Output the (x, y) coordinate of the center of the cell containing the given text.  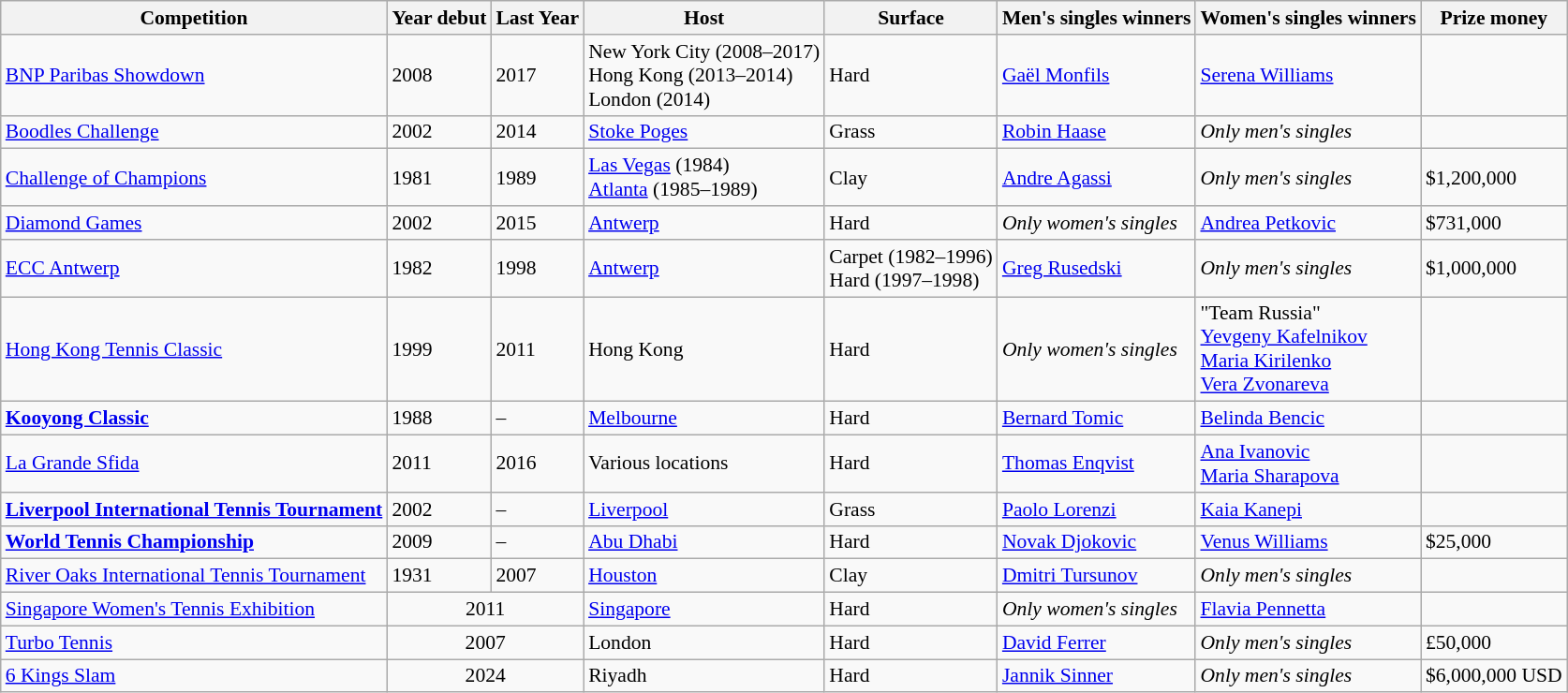
La Grande Sfida (195, 464)
$1,000,000 (1494, 268)
2008 (438, 75)
Hong Kong Tennis Classic (195, 349)
ECC Antwerp (195, 268)
Dmitri Tursunov (1097, 576)
BNP Paribas Showdown (195, 75)
Diamond Games (195, 223)
1989 (538, 178)
Prize money (1494, 18)
Hong Kong (704, 349)
Melbourne (704, 419)
Robin Haase (1097, 132)
2017 (538, 75)
Gaël Monfils (1097, 75)
Riyadh (704, 676)
2016 (538, 464)
River Oaks International Tennis Tournament (195, 576)
Surface (910, 18)
Belinda Bencic (1308, 419)
Thomas Enqvist (1097, 464)
Carpet (1982–1996) Hard (1997–1998) (910, 268)
$6,000,000 USD (1494, 676)
Singapore (704, 610)
Singapore Women's Tennis Exhibition (195, 610)
Liverpool International Tennis Tournament (195, 509)
Stoke Poges (704, 132)
Competition (195, 18)
New York City (2008–2017) Hong Kong (2013–2014) London (2014) (704, 75)
2015 (538, 223)
1988 (438, 419)
Paolo Lorenzi (1097, 509)
Host (704, 18)
Men's singles winners (1097, 18)
Houston (704, 576)
$731,000 (1494, 223)
Liverpool (704, 509)
$1,200,000 (1494, 178)
London (704, 642)
Bernard Tomic (1097, 419)
6 Kings Slam (195, 676)
$25,000 (1494, 542)
1998 (538, 268)
Ana Ivanovic Maria Sharapova (1308, 464)
David Ferrer (1097, 642)
World Tennis Championship (195, 542)
Flavia Pennetta (1308, 610)
Kooyong Classic (195, 419)
Year debut (438, 18)
2014 (538, 132)
£50,000 (1494, 642)
Venus Williams (1308, 542)
Serena Williams (1308, 75)
Women's singles winners (1308, 18)
Turbo Tennis (195, 642)
Las Vegas (1984) Atlanta (1985–1989) (704, 178)
Jannik Sinner (1097, 676)
Various locations (704, 464)
Andre Agassi (1097, 178)
Greg Rusedski (1097, 268)
Kaia Kanepi (1308, 509)
Challenge of Champions (195, 178)
Abu Dhabi (704, 542)
Andrea Petkovic (1308, 223)
Last Year (538, 18)
1981 (438, 178)
1982 (438, 268)
Boodles Challenge (195, 132)
2024 (485, 676)
Novak Djokovic (1097, 542)
2009 (438, 542)
1999 (438, 349)
1931 (438, 576)
"Team Russia" Yevgeny Kafelnikov Maria Kirilenko Vera Zvonareva (1308, 349)
